Identify which cell holds the provided text, then report its (X, Y) central coordinate. 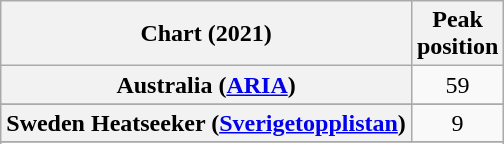
Australia (ARIA) (206, 85)
Chart (2021) (206, 34)
59 (457, 85)
Peakposition (457, 34)
9 (457, 123)
Sweden Heatseeker (Sverigetopplistan) (206, 123)
